For the text-containing cell, return its midpoint in (X, Y) coordinate format. 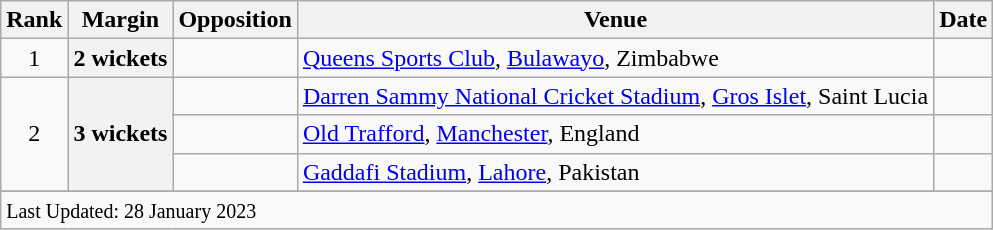
Opposition (235, 20)
Last Updated: 28 January 2023 (497, 210)
Old Trafford, Manchester, England (615, 134)
Venue (615, 20)
2 (34, 134)
2 wickets (120, 58)
Margin (120, 20)
Queens Sports Club, Bulawayo, Zimbabwe (615, 58)
3 wickets (120, 134)
Rank (34, 20)
1 (34, 58)
Darren Sammy National Cricket Stadium, Gros Islet, Saint Lucia (615, 96)
Gaddafi Stadium, Lahore, Pakistan (615, 172)
Date (964, 20)
